Search for the cell housing the specified text and yield its (x, y) center coordinate. 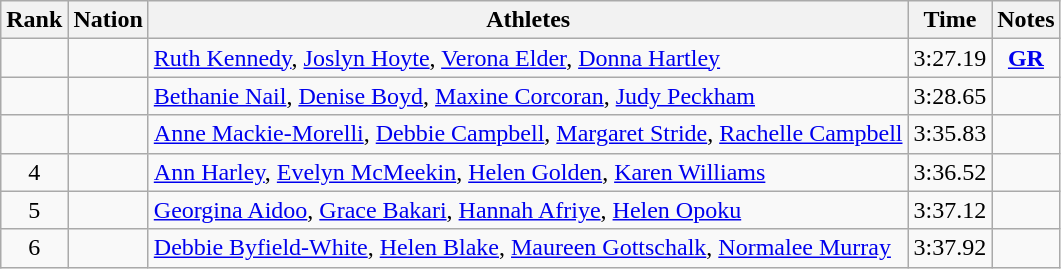
Ann Harley, Evelyn McMeekin, Helen Golden, Karen Williams (528, 172)
Anne Mackie-Morelli, Debbie Campbell, Margaret Stride, Rachelle Campbell (528, 134)
GR (1026, 58)
3:37.92 (950, 248)
6 (34, 248)
Athletes (528, 20)
3:28.65 (950, 96)
5 (34, 210)
Georgina Aidoo, Grace Bakari, Hannah Afriye, Helen Opoku (528, 210)
Rank (34, 20)
3:36.52 (950, 172)
3:37.12 (950, 210)
Bethanie Nail, Denise Boyd, Maxine Corcoran, Judy Peckham (528, 96)
Notes (1026, 20)
Debbie Byfield-White, Helen Blake, Maureen Gottschalk, Normalee Murray (528, 248)
4 (34, 172)
3:35.83 (950, 134)
Ruth Kennedy, Joslyn Hoyte, Verona Elder, Donna Hartley (528, 58)
3:27.19 (950, 58)
Time (950, 20)
Nation (108, 20)
